Capture the cell that displays the provided text and extract its (x, y) central coordinate. 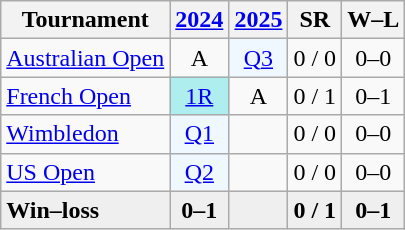
US Open (86, 172)
W–L (374, 20)
SR (315, 20)
Australian Open (86, 58)
Q3 (258, 58)
Wimbledon (86, 134)
2025 (258, 20)
Tournament (86, 20)
Q2 (200, 172)
1R (200, 96)
Win–loss (86, 210)
French Open (86, 96)
Q1 (200, 134)
2024 (200, 20)
